Scan for the cell matching the given text and deliver its [x, y] coordinate at center. 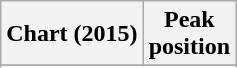
Chart (2015) [72, 34]
Peak position [189, 34]
